Detect which cell encompasses the target text, then output its (x, y) center coordinate. 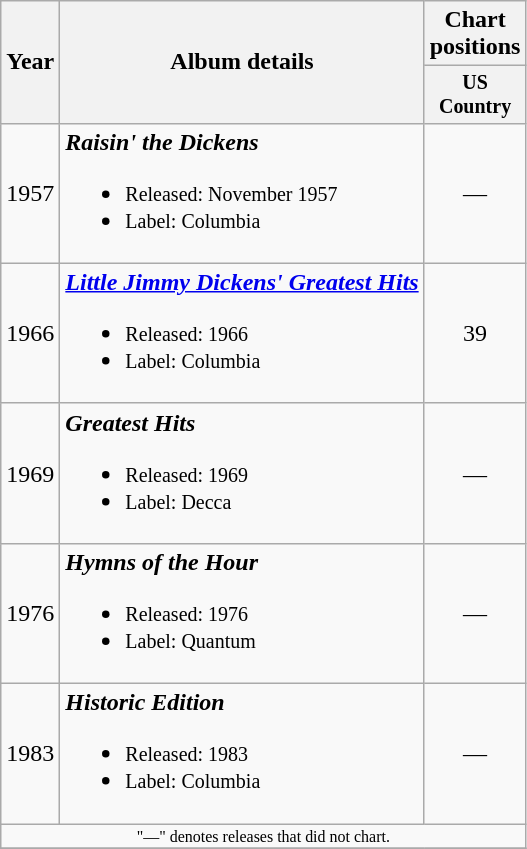
1969 (30, 473)
Greatest HitsReleased: 1969Label: Decca (242, 473)
Raisin' the DickensReleased: November 1957Label: Columbia (242, 193)
1983 (30, 754)
Little Jimmy Dickens' Greatest HitsReleased: 1966Label: Columbia (242, 333)
Year (30, 62)
Album details (242, 62)
Chart positions (475, 34)
1966 (30, 333)
1976 (30, 613)
39 (475, 333)
"—" denotes releases that did not chart. (264, 836)
Hymns of the HourReleased: 1976Label: Quantum (242, 613)
1957 (30, 193)
Historic EditionReleased: 1983Label: Columbia (242, 754)
US Country (475, 94)
